Extract the [x, y] coordinate from the center of the cell holding the provided text.  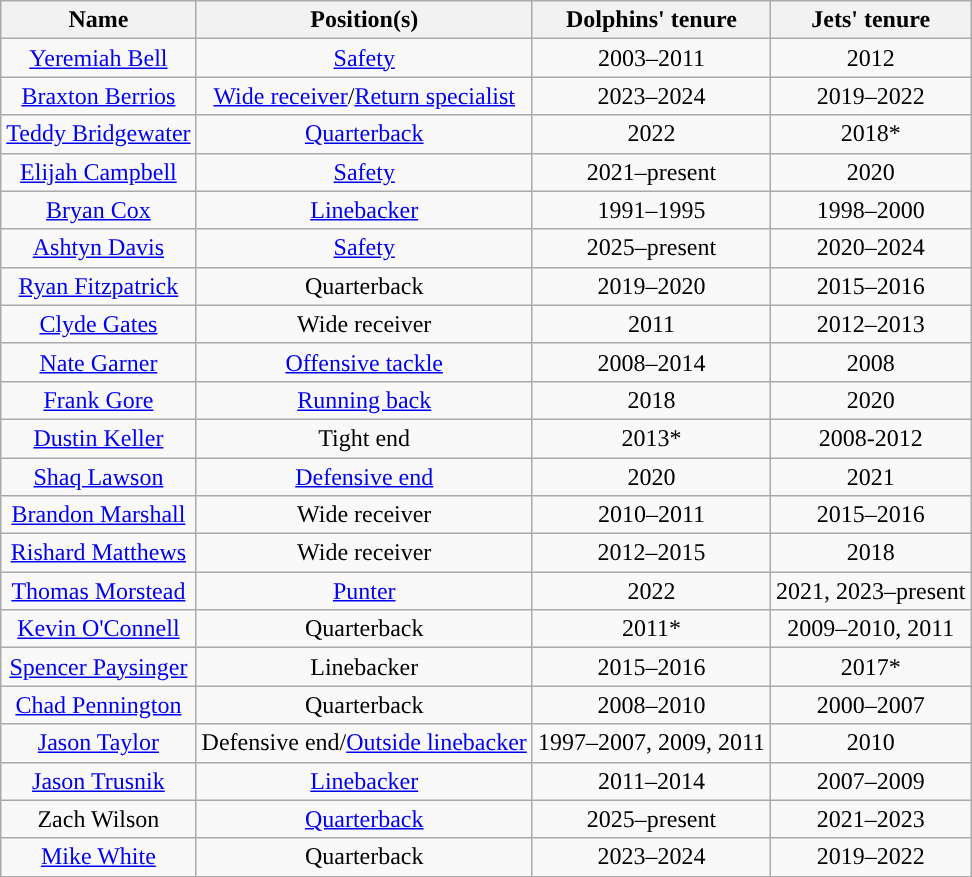
Defensive end [364, 477]
Rishard Matthews [98, 553]
Defensive end/Outside linebacker [364, 743]
Chad Pennington [98, 705]
2011 [651, 324]
2009–2010, 2011 [871, 629]
Dolphins' tenure [651, 20]
Thomas Morstead [98, 591]
2021–present [651, 172]
Wide receiver/Return specialist [364, 96]
Braxton Berrios [98, 96]
Jason Taylor [98, 743]
Jason Trusnik [98, 781]
Zach Wilson [98, 819]
Ryan Fitzpatrick [98, 286]
2000–2007 [871, 705]
2007–2009 [871, 781]
Bryan Cox [98, 210]
Shaq Lawson [98, 477]
Jets' tenure [871, 20]
2008–2010 [651, 705]
Clyde Gates [98, 324]
2013* [651, 438]
2011* [651, 629]
Yeremiah Bell [98, 58]
Spencer Paysinger [98, 667]
2012–2013 [871, 324]
1991–1995 [651, 210]
2012 [871, 58]
Dustin Keller [98, 438]
2018* [871, 134]
2019–2020 [651, 286]
Running back [364, 400]
2017* [871, 667]
2021 [871, 477]
2008-2012 [871, 438]
Brandon Marshall [98, 515]
2010–2011 [651, 515]
Name [98, 20]
Kevin O'Connell [98, 629]
2008 [871, 362]
2012–2015 [651, 553]
Elijah Campbell [98, 172]
2011–2014 [651, 781]
2003–2011 [651, 58]
2020–2024 [871, 248]
Tight end [364, 438]
Nate Garner [98, 362]
Position(s) [364, 20]
2021, 2023–present [871, 591]
2008–2014 [651, 362]
Frank Gore [98, 400]
1997–2007, 2009, 2011 [651, 743]
Teddy Bridgewater [98, 134]
1998–2000 [871, 210]
2021–2023 [871, 819]
Punter [364, 591]
Ashtyn Davis [98, 248]
Offensive tackle [364, 362]
2010 [871, 743]
Mike White [98, 857]
